Return the (x, y) coordinate for the center point of the cell that contains the specified text.  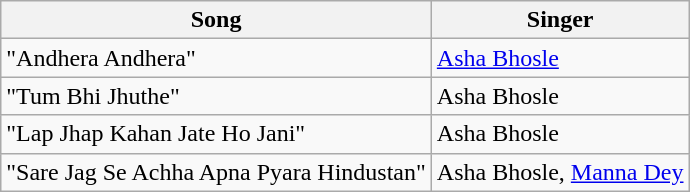
Asha Bhosle, Manna Dey (560, 172)
Song (216, 20)
"Tum Bhi Jhuthe" (216, 96)
"Sare Jag Se Achha Apna Pyara Hindustan" (216, 172)
"Lap Jhap Kahan Jate Ho Jani" (216, 134)
"Andhera Andhera" (216, 58)
Singer (560, 20)
